Pinpoint the cell where the given text exists, returning its (X, Y) midpoint coordinate. 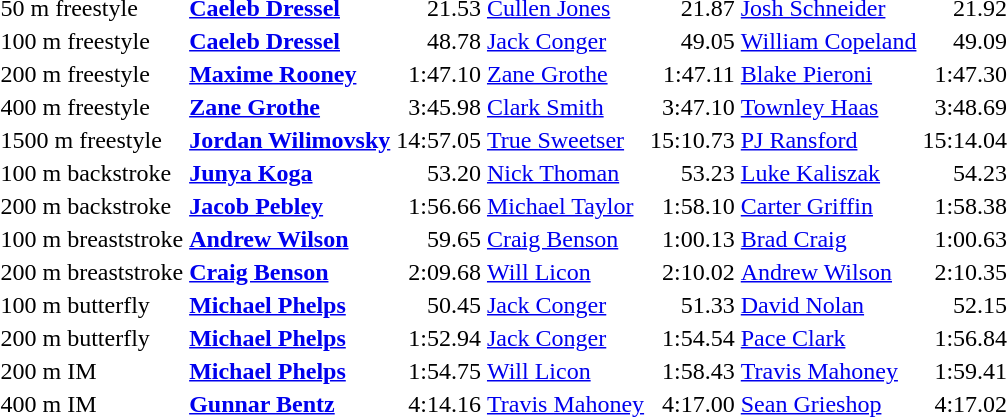
1:52.94 (439, 338)
Maxime Rooney (290, 74)
3:47.10 (693, 107)
Michael Taylor (565, 206)
1:58.10 (693, 206)
Townley Haas (828, 107)
1:54.75 (439, 371)
Jacob Pebley (290, 206)
Brad Craig (828, 239)
Junya Koga (290, 173)
1:56.66 (439, 206)
David Nolan (828, 305)
50.45 (439, 305)
Caeleb Dressel (290, 41)
1:47.11 (693, 74)
Jordan Wilimovsky (290, 140)
2:10.02 (693, 272)
1:47.10 (439, 74)
Blake Pieroni (828, 74)
48.78 (439, 41)
True Sweetser (565, 140)
15:10.73 (693, 140)
1:00.13 (693, 239)
Clark Smith (565, 107)
14:57.05 (439, 140)
Pace Clark (828, 338)
53.20 (439, 173)
Carter Griffin (828, 206)
Nick Thoman (565, 173)
William Copeland (828, 41)
1:58.43 (693, 371)
PJ Ransford (828, 140)
Travis Mahoney (828, 371)
49.05 (693, 41)
2:09.68 (439, 272)
1:54.54 (693, 338)
Luke Kaliszak (828, 173)
59.65 (439, 239)
3:45.98 (439, 107)
53.23 (693, 173)
51.33 (693, 305)
